Output the (x, y) coordinate of the center of the cell containing the given text.  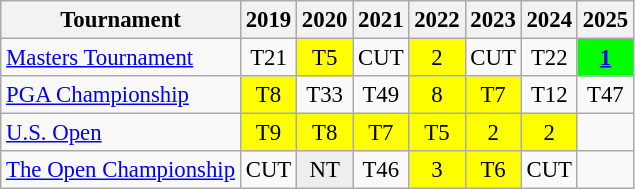
T6 (493, 170)
Tournament (121, 20)
T47 (605, 95)
PGA Championship (121, 95)
2022 (437, 20)
T22 (549, 58)
8 (437, 95)
T49 (381, 95)
The Open Championship (121, 170)
2020 (325, 20)
2019 (268, 20)
T9 (268, 133)
2023 (493, 20)
2025 (605, 20)
U.S. Open (121, 133)
T12 (549, 95)
T33 (325, 95)
3 (437, 170)
T21 (268, 58)
2024 (549, 20)
NT (325, 170)
Masters Tournament (121, 58)
2021 (381, 20)
T46 (381, 170)
1 (605, 58)
